Find where the given text appears and provide that cell's center as [X, Y] coordinate. 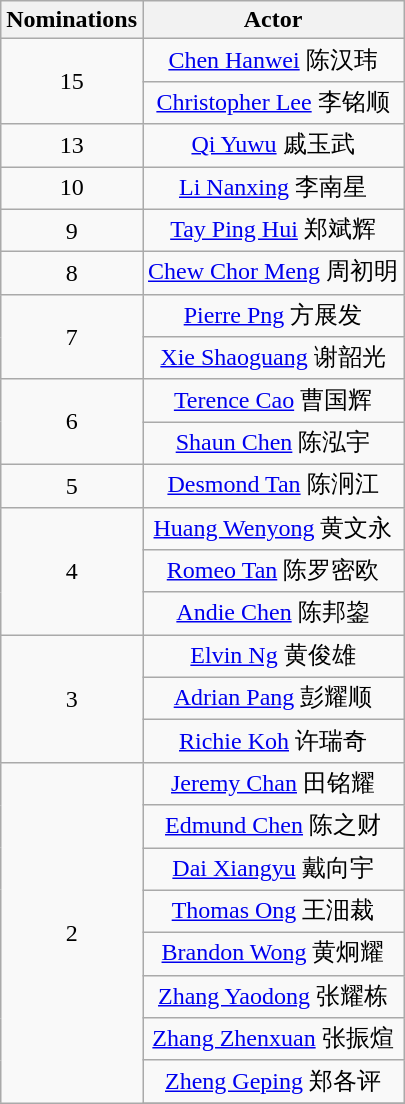
Actor [272, 20]
6 [72, 422]
9 [72, 230]
Nominations [72, 20]
Elvin Ng 黄俊雄 [272, 656]
Li Nanxing 李南星 [272, 188]
Thomas Ong 王沺裁 [272, 912]
Zhang Yaodong 张耀栋 [272, 996]
Jeremy Chan 田铭耀 [272, 784]
Zhang Zhenxuan 张振煊 [272, 1040]
Adrian Pang 彭耀顺 [272, 698]
Christopher Lee 李铭顺 [272, 102]
Andie Chen 陈邦鋆 [272, 614]
Edmund Chen 陈之财 [272, 826]
Chen Hanwei 陈汉玮 [272, 60]
Zheng Geping 郑各评 [272, 1082]
Terence Cao 曹国辉 [272, 400]
4 [72, 571]
Romeo Tan 陈罗密欧 [272, 572]
Chew Chor Meng 周初明 [272, 274]
3 [72, 699]
13 [72, 146]
5 [72, 486]
Xie Shaoguang 谢韶光 [272, 358]
8 [72, 274]
Qi Yuwu 戚玉武 [272, 146]
Desmond Tan 陈泂江 [272, 486]
Shaun Chen 陈泓宇 [272, 444]
Tay Ping Hui 郑斌辉 [272, 230]
7 [72, 336]
Pierre Png 方展发 [272, 316]
Huang Wenyong 黄文永 [272, 528]
Richie Koh 许瑞奇 [272, 742]
Dai Xiangyu 戴向宇 [272, 870]
15 [72, 82]
10 [72, 188]
2 [72, 932]
Brandon Wong 黄炯耀 [272, 954]
